Scan for the cell matching the given text and deliver its [X, Y] coordinate at center. 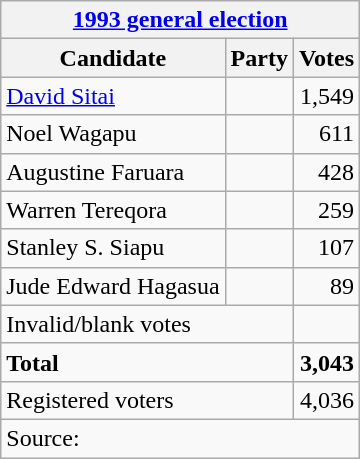
3,043 [326, 362]
1993 general election [180, 20]
Jude Edward Hagasua [113, 286]
Candidate [113, 58]
David Sitai [113, 96]
Stanley S. Siapu [113, 248]
Votes [326, 58]
Invalid/blank votes [148, 324]
Source: [180, 438]
428 [326, 172]
Registered voters [148, 400]
Party [259, 58]
4,036 [326, 400]
259 [326, 210]
611 [326, 134]
1,549 [326, 96]
Total [148, 362]
89 [326, 286]
Noel Wagapu [113, 134]
Warren Tereqora [113, 210]
107 [326, 248]
Augustine Faruara [113, 172]
